Return the [X, Y] coordinate for the center point of the cell that contains the specified text.  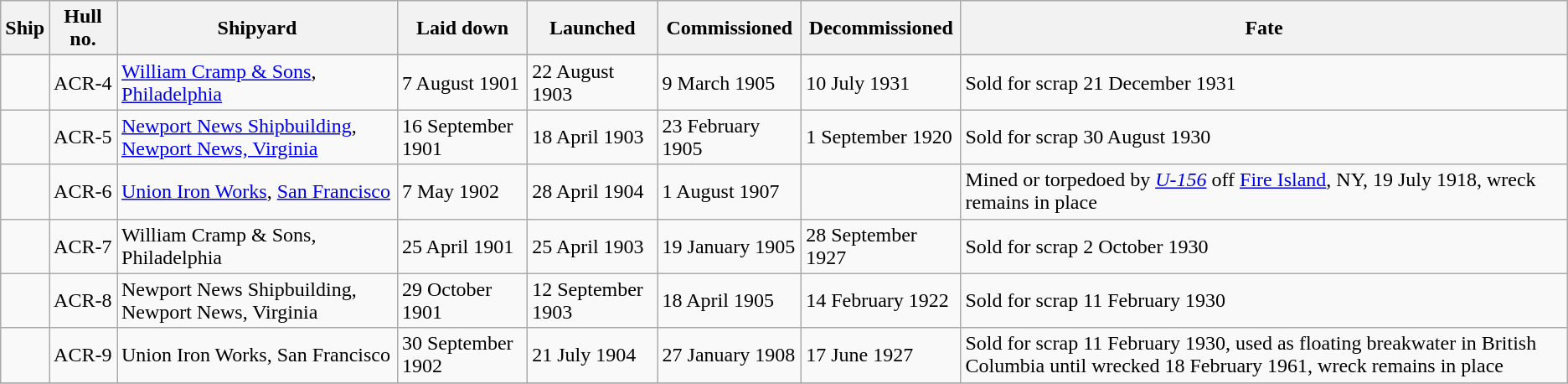
Decommissioned [881, 29]
ACR-8 [84, 300]
30 September 1902 [462, 355]
ACR-9 [84, 355]
23 February 1905 [730, 138]
Hull no. [84, 29]
Sold for scrap 11 February 1930 [1264, 300]
ACR-6 [84, 191]
Fate [1264, 29]
25 April 1903 [593, 246]
18 April 1905 [730, 300]
Sold for scrap 30 August 1930 [1264, 138]
10 July 1931 [881, 82]
Ship [25, 29]
ACR-4 [84, 82]
7 August 1901 [462, 82]
17 June 1927 [881, 355]
Laid down [462, 29]
14 February 1922 [881, 300]
1 August 1907 [730, 191]
Launched [593, 29]
Mined or torpedoed by U-156 off Fire Island, NY, 19 July 1918, wreck remains in place [1264, 191]
18 April 1903 [593, 138]
9 March 1905 [730, 82]
1 September 1920 [881, 138]
ACR-7 [84, 246]
22 August 1903 [593, 82]
28 September 1927 [881, 246]
19 January 1905 [730, 246]
Sold for scrap 11 February 1930, used as floating breakwater in British Columbia until wrecked 18 February 1961, wreck remains in place [1264, 355]
12 September 1903 [593, 300]
ACR-5 [84, 138]
Commissioned [730, 29]
Sold for scrap 21 December 1931 [1264, 82]
Sold for scrap 2 October 1930 [1264, 246]
29 October 1901 [462, 300]
27 January 1908 [730, 355]
25 April 1901 [462, 246]
Shipyard [258, 29]
16 September 1901 [462, 138]
28 April 1904 [593, 191]
21 July 1904 [593, 355]
7 May 1902 [462, 191]
